Find where the given text appears and provide that cell's center as [x, y] coordinate. 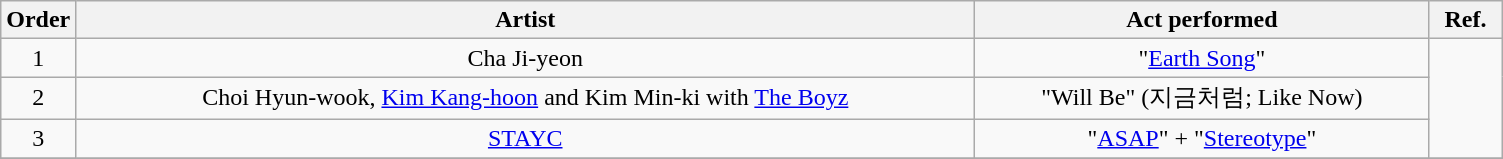
Act performed [1202, 20]
Artist [526, 20]
"ASAP" + "Stereotype" [1202, 138]
Choi Hyun-wook, Kim Kang-hoon and Kim Min-ki with The Boyz [526, 98]
STAYC [526, 138]
"Will Be" (지금처럼; Like Now) [1202, 98]
Order [38, 20]
"Earth Song" [1202, 58]
1 [38, 58]
Cha Ji-yeon [526, 58]
Ref. [1466, 20]
2 [38, 98]
3 [38, 138]
